Search for the cell housing the specified text and yield its (X, Y) center coordinate. 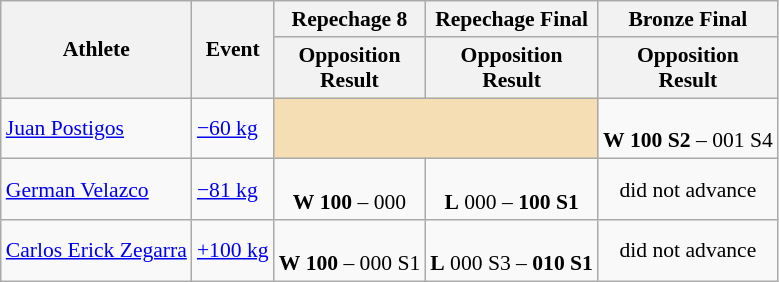
Bronze Final (688, 19)
L 000 – 100 S1 (512, 190)
L 000 S3 – 010 S1 (512, 250)
−60 kg (233, 128)
Carlos Erick Zegarra (96, 250)
+100 kg (233, 250)
W 100 – 000 (350, 190)
Event (233, 50)
Repechage 8 (350, 19)
Repechage Final (512, 19)
Athlete (96, 50)
−81 kg (233, 190)
W 100 S2 – 001 S4 (688, 128)
W 100 – 000 S1 (350, 250)
German Velazco (96, 190)
Juan Postigos (96, 128)
